Detect which cell encompasses the target text, then output its [X, Y] center coordinate. 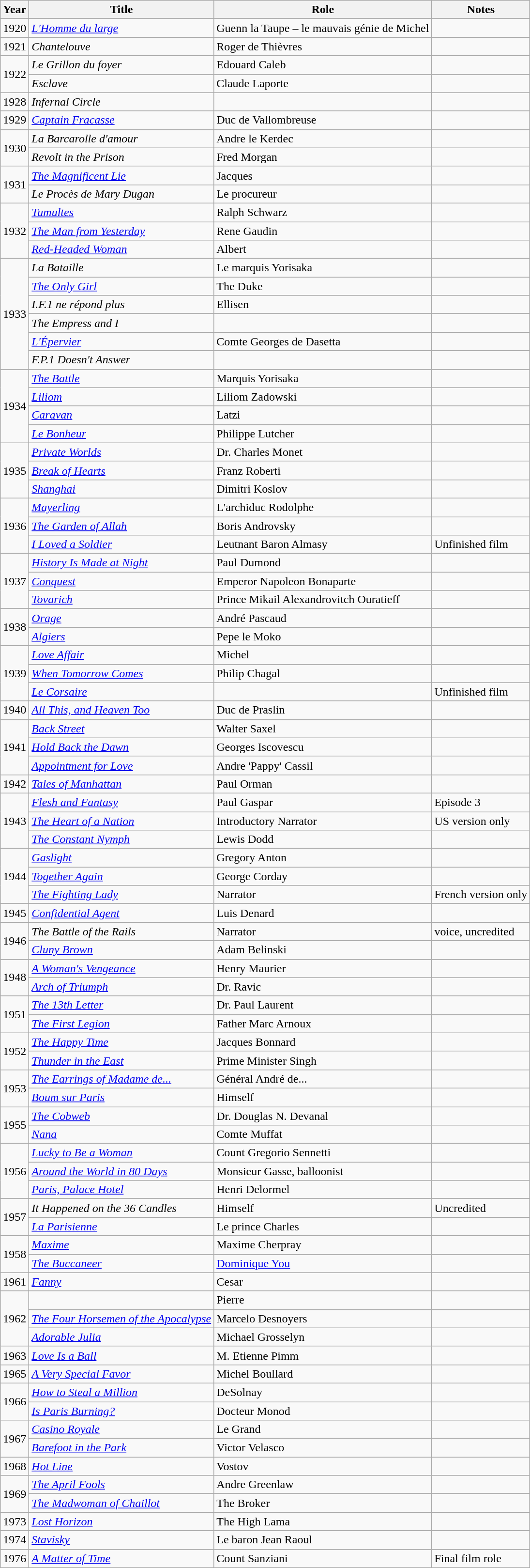
1939 [15, 673]
Franz Roberti [323, 470]
US version only [481, 821]
Le procureur [323, 194]
La Bataille [121, 268]
1957 [15, 1217]
The Duke [323, 286]
Boris Androvsky [323, 526]
Duc de Vallombreuse [323, 120]
Emperor Napoleon Bonaparte [323, 581]
Thunder in the East [121, 1060]
Dominique You [323, 1263]
Algiers [121, 637]
Liliom [121, 397]
George Corday [323, 876]
Comte Georges de Dasetta [323, 342]
The Buccaneer [121, 1263]
1928 [15, 102]
DeSolnay [323, 1392]
It Happened on the 36 Candles [121, 1208]
Introductory Narrator [323, 821]
1963 [15, 1355]
Conquest [121, 581]
1929 [15, 120]
Andre le Kerdec [323, 139]
Duc de Praslin [323, 710]
1934 [15, 406]
1951 [15, 1014]
Le Grillon du foyer [121, 65]
A Matter of Time [121, 1558]
Albert [323, 249]
1974 [15, 1540]
Tumultes [121, 212]
Henri Delormel [323, 1190]
All This, and Heaven Too [121, 710]
The Fighting Lady [121, 895]
Général André de... [323, 1079]
1973 [15, 1521]
Vostov [323, 1466]
1945 [15, 913]
Boum sur Paris [121, 1097]
Appointment for Love [121, 765]
1967 [15, 1439]
Michel [323, 655]
Le Procès de Mary Dugan [121, 194]
Paul Dumond [323, 563]
Maxime Cherpray [323, 1245]
Claude Laporte [323, 83]
Le baron Jean Raoul [323, 1540]
1942 [15, 784]
1968 [15, 1466]
Uncredited [481, 1208]
1948 [15, 978]
Pepe le Moko [323, 637]
F.P.1 Doesn't Answer [121, 360]
I Loved a Soldier [121, 544]
Rene Gaudin [323, 231]
Love Is a Ball [121, 1355]
1938 [15, 627]
1922 [15, 74]
Adam Belinski [323, 950]
Nana [121, 1134]
The Four Horsemen of the Apocalypse [121, 1319]
1952 [15, 1051]
Adorable Julia [121, 1337]
Walter Saxel [323, 729]
Private Worlds [121, 452]
Cluny Brown [121, 950]
Latzi [323, 415]
The Garden of Allah [121, 526]
1920 [15, 28]
La Parisienne [121, 1226]
The Broker [323, 1503]
A Woman's Vengeance [121, 968]
Casino Royale [121, 1429]
Tovarich [121, 600]
Flesh and Fantasy [121, 802]
Gregory Anton [323, 858]
Jacques [323, 175]
L'archiduc Rodolphe [323, 507]
Shanghai [121, 489]
Guenn la Taupe – le mauvais génie de Michel [323, 28]
1930 [15, 148]
Caravan [121, 415]
How to Steal a Million [121, 1392]
Together Again [121, 876]
Paris, Palace Hotel [121, 1190]
Year [15, 10]
Liliom Zadowski [323, 397]
L'Homme du large [121, 28]
Paul Gaspar [323, 802]
Notes [481, 10]
Father Marc Arnoux [323, 1024]
Paul Orman [323, 784]
Dr. Ravic [323, 987]
Red-Headed Woman [121, 249]
The Empress and I [121, 323]
voice, uncredited [481, 931]
The Madwoman of Chaillot [121, 1503]
Stavisky [121, 1540]
Love Affair [121, 655]
Hot Line [121, 1466]
Dr. Charles Monet [323, 452]
Victor Velasco [323, 1448]
Pierre [323, 1300]
1943 [15, 821]
Comte Muffat [323, 1134]
Le Corsaire [121, 692]
The Only Girl [121, 286]
Leutnant Baron Almasy [323, 544]
Docteur Monod [323, 1411]
1940 [15, 710]
1936 [15, 526]
Arch of Triumph [121, 987]
Orage [121, 618]
Role [323, 10]
1955 [15, 1125]
Fred Morgan [323, 157]
Chantelouve [121, 47]
Gaslight [121, 858]
Ralph Schwarz [323, 212]
1965 [15, 1374]
Count Sanziani [323, 1558]
Around the World in 80 Days [121, 1171]
Mayerling [121, 507]
Is Paris Burning? [121, 1411]
Count Gregorio Sennetti [323, 1153]
Fanny [121, 1282]
Marquis Yorisaka [323, 378]
1961 [15, 1282]
1958 [15, 1254]
La Barcarolle d'amour [121, 139]
Le prince Charles [323, 1226]
Maxime [121, 1245]
1941 [15, 747]
The Magnificent Lie [121, 175]
The Battle of the Rails [121, 931]
A Very Special Favor [121, 1374]
André Pascaud [323, 618]
Captain Fracasse [121, 120]
Marcelo Desnoyers [323, 1319]
Michel Boullard [323, 1374]
Le marquis Yorisaka [323, 268]
Ellisen [323, 305]
1962 [15, 1319]
Hold Back the Dawn [121, 747]
Barefoot in the Park [121, 1448]
Break of Hearts [121, 470]
Dr. Paul Laurent [323, 1005]
Philippe Lutcher [323, 434]
Lewis Dodd [323, 839]
The Cobweb [121, 1116]
Philip Chagal [323, 673]
1937 [15, 581]
1931 [15, 185]
Edouard Caleb [323, 65]
Revolt in the Prison [121, 157]
The Earrings of Madame de... [121, 1079]
Lost Horizon [121, 1521]
Monsieur Gasse, balloonist [323, 1171]
Andre Greenlaw [323, 1485]
The Battle [121, 378]
The April Fools [121, 1485]
1932 [15, 231]
Michael Grosselyn [323, 1337]
Jacques Bonnard [323, 1042]
Georges Iscovescu [323, 747]
The First Legion [121, 1024]
1944 [15, 876]
1966 [15, 1401]
Prince Mikail Alexandrovitch Ouratieff [323, 600]
When Tomorrow Comes [121, 673]
L'Épervier [121, 342]
Cesar [323, 1282]
Tales of Manhattan [121, 784]
Henry Maurier [323, 968]
History Is Made at Night [121, 563]
1956 [15, 1171]
Confidential Agent [121, 913]
M. Etienne Pimm [323, 1355]
1933 [15, 314]
1946 [15, 941]
Andre 'Pappy' Cassil [323, 765]
1976 [15, 1558]
French version only [481, 895]
1953 [15, 1088]
The 13th Letter [121, 1005]
Esclave [121, 83]
Infernal Circle [121, 102]
The Heart of a Nation [121, 821]
Title [121, 10]
Dimitri Koslov [323, 489]
I.F.1 ne répond plus [121, 305]
Final film role [481, 1558]
Episode 3 [481, 802]
Prime Minister Singh [323, 1060]
Luis Denard [323, 913]
1935 [15, 470]
The Man from Yesterday [121, 231]
Le Grand [323, 1429]
Le Bonheur [121, 434]
The Happy Time [121, 1042]
Dr. Douglas N. Devanal [323, 1116]
Lucky to Be a Woman [121, 1153]
Back Street [121, 729]
The Constant Nymph [121, 839]
1969 [15, 1494]
Roger de Thièvres [323, 47]
The High Lama [323, 1521]
1921 [15, 47]
